Locate the cell with the specified text and output its [x, y] center coordinate. 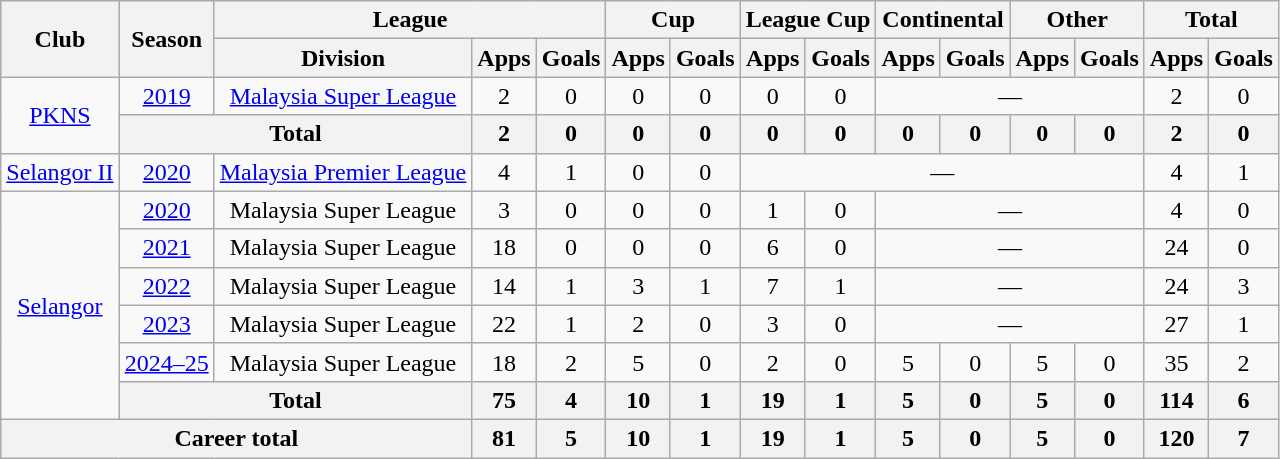
75 [504, 400]
Continental [943, 20]
35 [1176, 362]
2024–25 [166, 362]
PKNS [60, 115]
Selangor [60, 305]
Selangor II [60, 172]
League Cup [808, 20]
Season [166, 39]
120 [1176, 438]
Malaysia Premier League [343, 172]
114 [1176, 400]
2022 [166, 286]
Cup [673, 20]
81 [504, 438]
Division [343, 58]
Career total [236, 438]
League [410, 20]
2019 [166, 96]
2021 [166, 248]
Other [1077, 20]
2023 [166, 324]
Club [60, 39]
27 [1176, 324]
22 [504, 324]
14 [504, 286]
